Identify which cell holds the provided text, then report its [x, y] central coordinate. 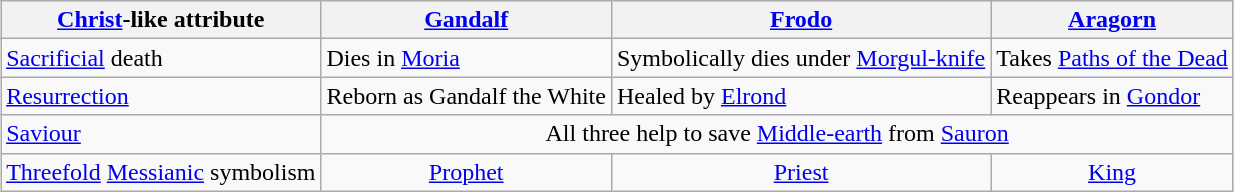
Sacrificial death [161, 58]
Frodo [800, 20]
All three help to save Middle-earth from Sauron [777, 134]
Reappears in Gondor [1112, 96]
Aragorn [1112, 20]
Symbolically dies under Morgul-knife [800, 58]
King [1112, 172]
Priest [800, 172]
Reborn as Gandalf the White [466, 96]
Takes Paths of the Dead [1112, 58]
Gandalf [466, 20]
Dies in Moria [466, 58]
Resurrection [161, 96]
Threefold Messianic symbolism [161, 172]
Prophet [466, 172]
Christ-like attribute [161, 20]
Healed by Elrond [800, 96]
Saviour [161, 134]
